Extract the [X, Y] coordinate from the center of the cell holding the provided text.  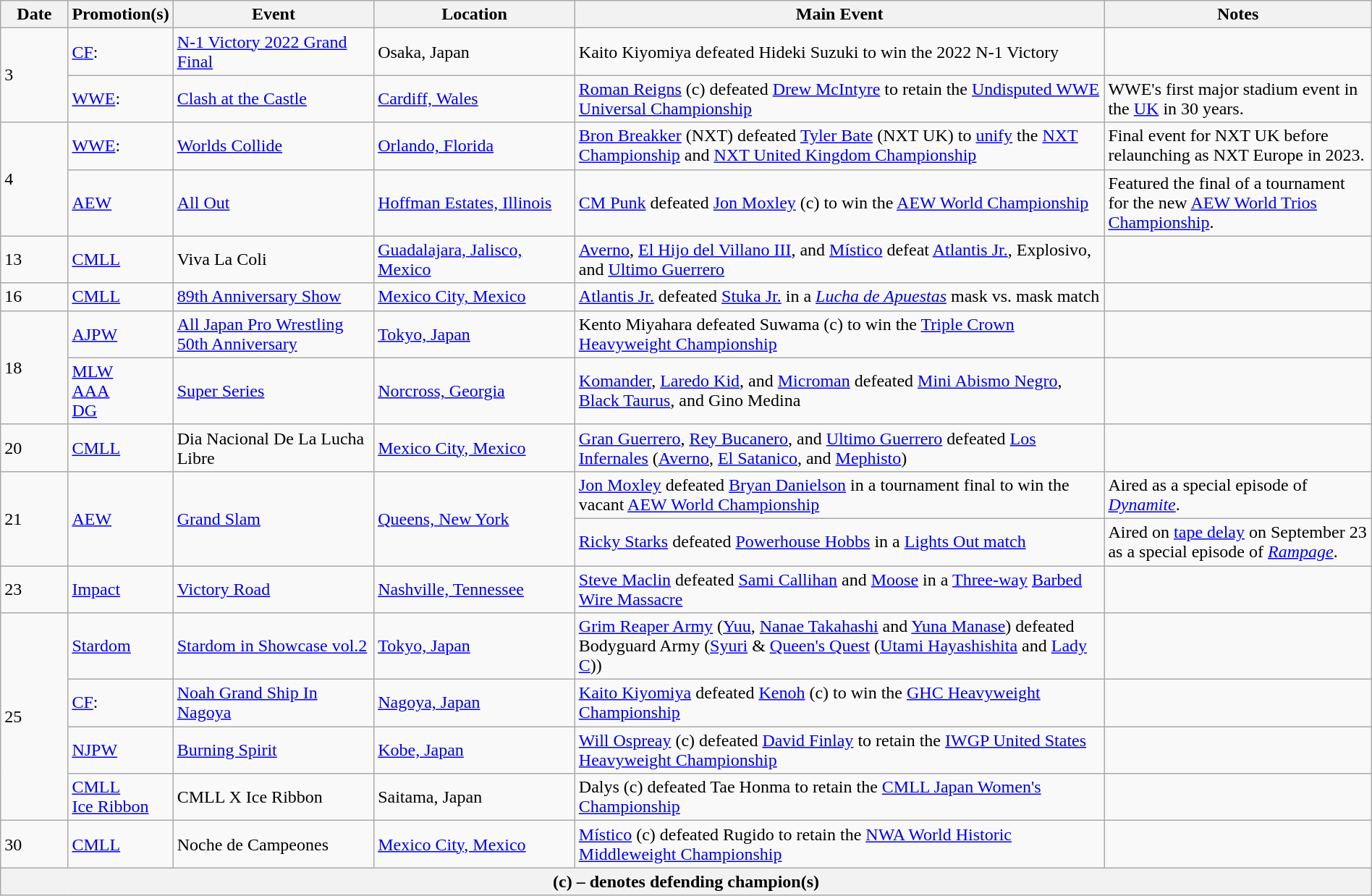
Cardiff, Wales [475, 98]
Steve Maclin defeated Sami Callihan and Moose in a Three-way Barbed Wire Massacre [839, 589]
Nashville, Tennessee [475, 589]
CMLL Ice Ribbon [120, 798]
Location [475, 14]
Notes [1237, 14]
Bron Breakker (NXT) defeated Tyler Bate (NXT UK) to unify the NXT Championship and NXT United Kingdom Championship [839, 146]
Date [35, 14]
Event [274, 14]
All Out [274, 203]
Aired on tape delay on September 23 as a special episode of Rampage. [1237, 541]
Burning Spirit [274, 750]
NJPW [120, 750]
Dalys (c) defeated Tae Honma to retain the CMLL Japan Women's Championship [839, 798]
23 [35, 589]
Clash at the Castle [274, 98]
21 [35, 518]
4 [35, 179]
WWE's first major stadium event in the UK in 30 years. [1237, 98]
Noche de Campeones [274, 844]
Grim Reaper Army (Yuu, Nanae Takahashi and Yuna Manase) defeated Bodyguard Army (Syuri & Queen's Quest (Utami Hayashishita and Lady C)) [839, 646]
Ricky Starks defeated Powerhouse Hobbs in a Lights Out match [839, 541]
Gran Guerrero, Rey Bucanero, and Ultimo Guerrero defeated Los Infernales (Averno, El Satanico, and Mephisto) [839, 447]
Dia Nacional De La Lucha Libre [274, 447]
Stardom in Showcase vol.2 [274, 646]
Averno, El Hijo del Villano III, and Místico defeat Atlantis Jr., Explosivo, and Ultimo Guerrero [839, 259]
Viva La Coli [274, 259]
Aired as a special episode of Dynamite. [1237, 495]
3 [35, 75]
30 [35, 844]
13 [35, 259]
Kento Miyahara defeated Suwama (c) to win the Triple Crown Heavyweight Championship [839, 334]
Orlando, Florida [475, 146]
Nagoya, Japan [475, 703]
Final event for NXT UK before relaunching as NXT Europe in 2023. [1237, 146]
Will Ospreay (c) defeated David Finlay to retain the IWGP United States Heavyweight Championship [839, 750]
Grand Slam [274, 518]
Jon Moxley defeated Bryan Danielson in a tournament final to win the vacant AEW World Championship [839, 495]
Impact [120, 589]
25 [35, 717]
Queens, New York [475, 518]
Atlantis Jr. defeated Stuka Jr. in a Lucha de Apuestas mask vs. mask match [839, 297]
Saitama, Japan [475, 798]
Kobe, Japan [475, 750]
All Japan Pro Wrestling 50th Anniversary [274, 334]
Místico (c) defeated Rugido to retain the NWA World Historic Middleweight Championship [839, 844]
18 [35, 368]
Victory Road [274, 589]
Super Series [274, 391]
Stardom [120, 646]
(c) – denotes defending champion(s) [686, 882]
Komander, Laredo Kid, and Microman defeated Mini Abismo Negro, Black Taurus, and Gino Medina [839, 391]
Kaito Kiyomiya defeated Hideki Suzuki to win the 2022 N-1 Victory [839, 52]
16 [35, 297]
Kaito Kiyomiya defeated Kenoh (c) to win the GHC Heavyweight Championship [839, 703]
89th Anniversary Show [274, 297]
Guadalajara, Jalisco, Mexico [475, 259]
CMLL X Ice Ribbon [274, 798]
Roman Reigns (c) defeated Drew McIntyre to retain the Undisputed WWE Universal Championship [839, 98]
Main Event [839, 14]
N-1 Victory 2022 Grand Final [274, 52]
Hoffman Estates, Illinois [475, 203]
Featured the final of a tournament for the new AEW World Trios Championship. [1237, 203]
Noah Grand Ship In Nagoya [274, 703]
Norcross, Georgia [475, 391]
AJPW [120, 334]
20 [35, 447]
Worlds Collide [274, 146]
CM Punk defeated Jon Moxley (c) to win the AEW World Championship [839, 203]
Promotion(s) [120, 14]
MLW AAA DG [120, 391]
Osaka, Japan [475, 52]
